Search for the cell housing the specified text and yield its [x, y] center coordinate. 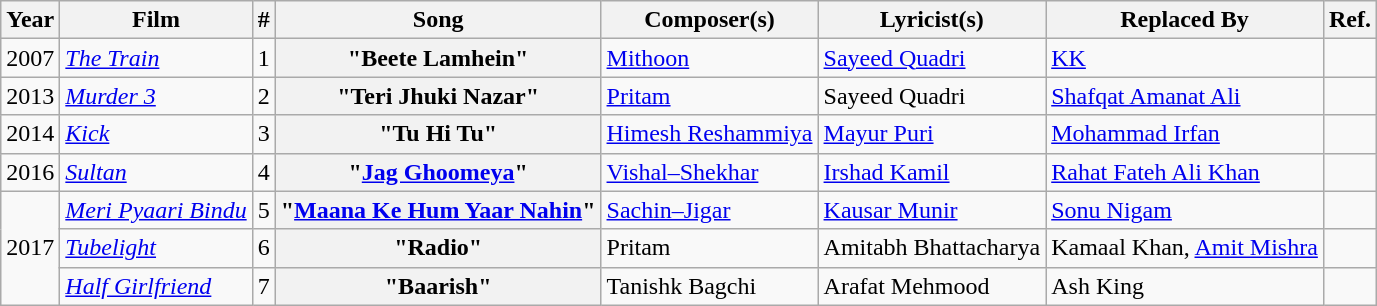
Half Girlfriend [156, 286]
Lyricist(s) [932, 20]
6 [264, 248]
Ref. [1350, 20]
Sachin–Jigar [710, 210]
4 [264, 172]
"Baarish" [438, 286]
2013 [30, 96]
Kamaal Khan, Amit Mishra [1185, 248]
"Maana Ke Hum Yaar Nahin" [438, 210]
Tanishk Bagchi [710, 286]
Rahat Fateh Ali Khan [1185, 172]
Meri Pyaari Bindu [156, 210]
Film [156, 20]
Himesh Reshammiya [710, 134]
"Tu Hi Tu" [438, 134]
Mohammad Irfan [1185, 134]
Sonu Nigam [1185, 210]
Sultan [156, 172]
# [264, 20]
Irshad Kamil [932, 172]
2014 [30, 134]
Tubelight [156, 248]
Composer(s) [710, 20]
2017 [30, 248]
"Jag Ghoomeya" [438, 172]
3 [264, 134]
KK [1185, 58]
Ash King [1185, 286]
The Train [156, 58]
Arafat Mehmood [932, 286]
Song [438, 20]
Kausar Munir [932, 210]
Year [30, 20]
"Beete Lamhein" [438, 58]
Kick [156, 134]
5 [264, 210]
"Radio" [438, 248]
Mayur Puri [932, 134]
Vishal–Shekhar [710, 172]
Amitabh Bhattacharya [932, 248]
"Teri Jhuki Nazar" [438, 96]
Shafqat Amanat Ali [1185, 96]
Replaced By [1185, 20]
2 [264, 96]
1 [264, 58]
Mithoon [710, 58]
Murder 3 [156, 96]
2016 [30, 172]
2007 [30, 58]
7 [264, 286]
